Output the (X, Y) coordinate of the center of the cell containing the given text.  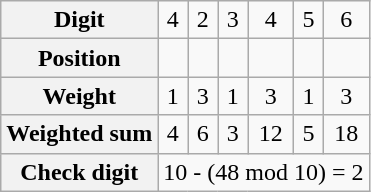
Digit (80, 20)
2 (203, 20)
Weighted sum (80, 134)
18 (346, 134)
10 - (48 mod 10) = 2 (264, 172)
Position (80, 58)
Weight (80, 96)
Check digit (80, 172)
12 (271, 134)
